From the cell containing the given text, extract its center point as [x, y] coordinate. 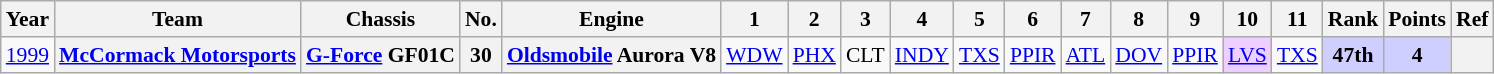
3 [866, 19]
Oldsmobile Aurora V8 [612, 55]
6 [1033, 19]
1999 [28, 55]
INDY [922, 55]
McCormack Motorsports [178, 55]
5 [980, 19]
7 [1086, 19]
9 [1195, 19]
30 [481, 55]
No. [481, 19]
PHX [814, 55]
LVS [1248, 55]
11 [1298, 19]
Team [178, 19]
2 [814, 19]
10 [1248, 19]
Engine [612, 19]
CLT [866, 55]
ATL [1086, 55]
Year [28, 19]
WDW [754, 55]
Points [1417, 19]
8 [1138, 19]
DOV [1138, 55]
Chassis [380, 19]
1 [754, 19]
Rank [1354, 19]
Ref [1472, 19]
G-Force GF01C [380, 55]
47th [1354, 55]
